Output the [X, Y] coordinate of the center of the cell containing the given text.  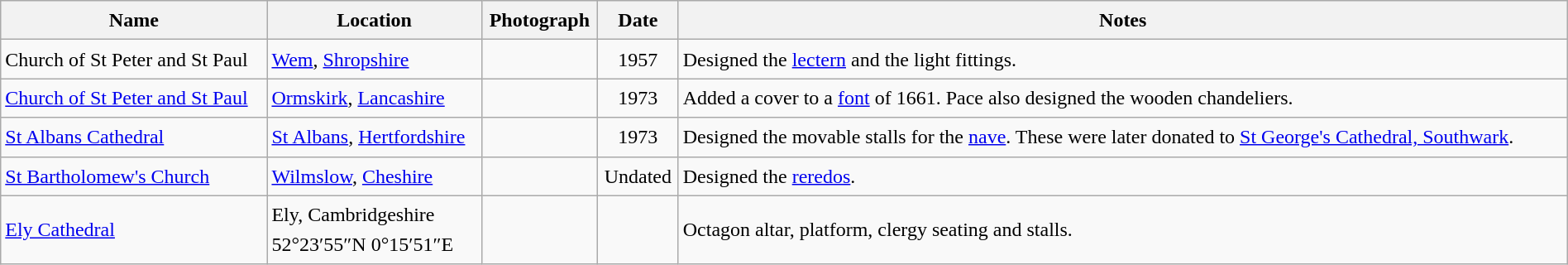
Octagon altar, platform, clergy seating and stalls. [1123, 230]
Wilmslow, Cheshire [374, 176]
Ormskirk, Lancashire [374, 98]
Designed the lectern and the light fittings. [1123, 60]
Ely Cathedral [134, 230]
1957 [638, 60]
Date [638, 20]
St Bartholomew's Church [134, 176]
St Albans, Hertfordshire [374, 137]
Notes [1123, 20]
Name [134, 20]
Designed the movable stalls for the nave. These were later donated to St George's Cathedral, Southwark. [1123, 137]
Ely, Cambridgeshire52°23′55″N 0°15′51″E [374, 230]
Photograph [539, 20]
St Albans Cathedral [134, 137]
Designed the reredos. [1123, 176]
Undated [638, 176]
Location [374, 20]
Wem, Shropshire [374, 60]
Added a cover to a font of 1661. Pace also designed the wooden chandeliers. [1123, 98]
